Pinpoint the cell where the given text exists, returning its [X, Y] midpoint coordinate. 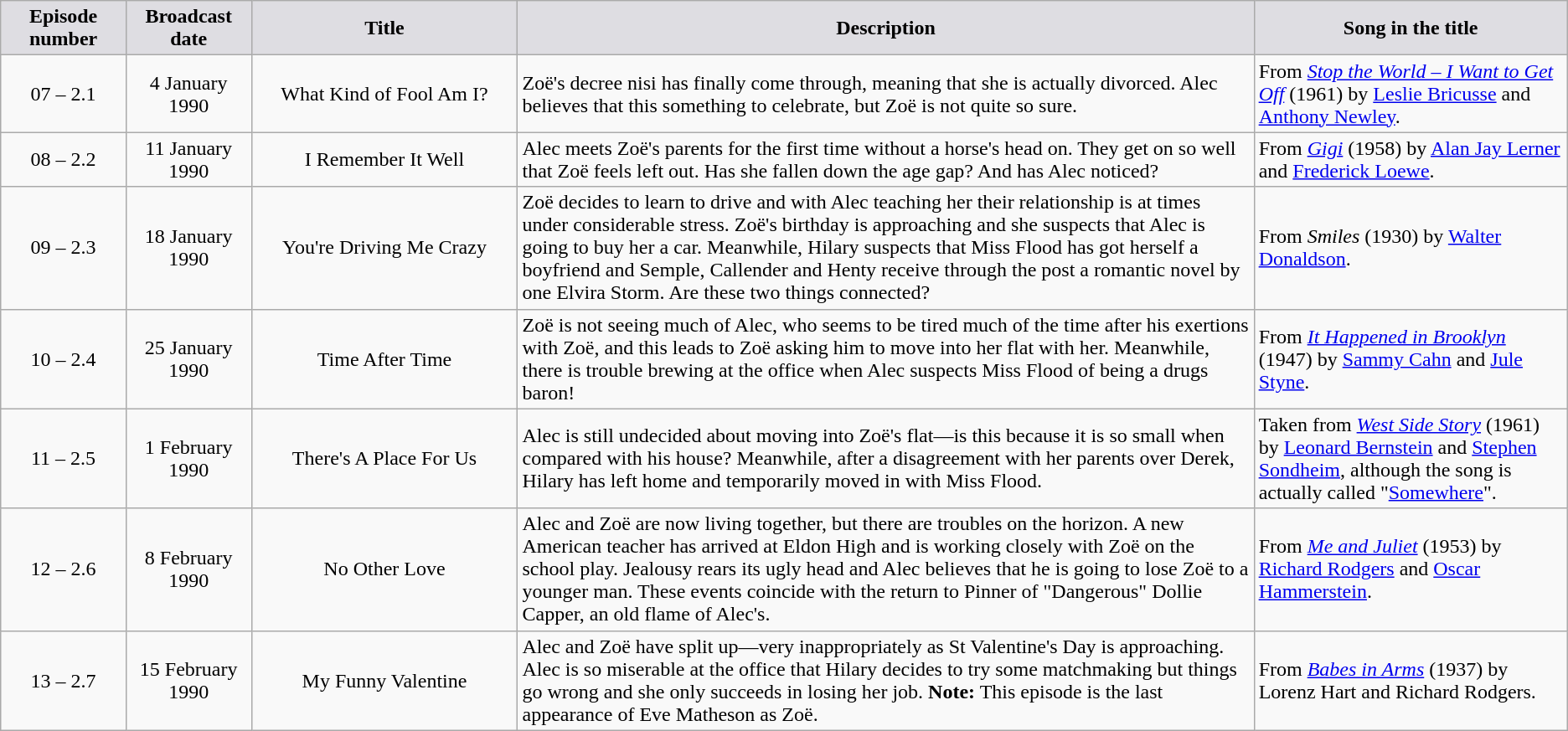
There's A Place For Us [384, 459]
From Gigi (1958) by Alan Jay Lerner and Frederick Loewe. [1411, 159]
09 – 2.3 [64, 248]
From Stop the World – I Want to Get Off (1961) by Leslie Bricusse and Anthony Newley. [1411, 94]
You're Driving Me Crazy [384, 248]
13 – 2.7 [64, 680]
From It Happened in Brooklyn (1947) by Sammy Cahn and Jule Styne. [1411, 358]
Broadcast date [188, 28]
From Me and Juliet (1953) by Richard Rodgers and Oscar Hammerstein. [1411, 569]
Song in the title [1411, 28]
11 – 2.5 [64, 459]
Description [886, 28]
Time After Time [384, 358]
08 – 2.2 [64, 159]
18 January 1990 [188, 248]
My Funny Valentine [384, 680]
Taken from West Side Story (1961) by Leonard Bernstein and Stephen Sondheim, although the song is actually called "Somewhere". [1411, 459]
Title [384, 28]
From Babes in Arms (1937) by Lorenz Hart and Richard Rodgers. [1411, 680]
4 January 1990 [188, 94]
25 January 1990 [188, 358]
No Other Love [384, 569]
8 February 1990 [188, 569]
10 – 2.4 [64, 358]
1 February 1990 [188, 459]
I Remember It Well [384, 159]
11 January 1990 [188, 159]
From Smiles (1930) by Walter Donaldson. [1411, 248]
07 – 2.1 [64, 94]
12 – 2.6 [64, 569]
15 February 1990 [188, 680]
Episode number [64, 28]
What Kind of Fool Am I? [384, 94]
